Detect which cell encompasses the target text, then output its [x, y] center coordinate. 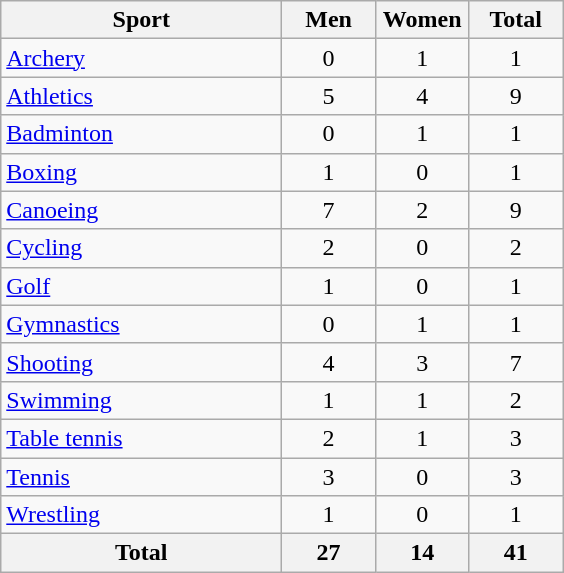
Golf [142, 286]
14 [422, 553]
Tennis [142, 477]
Athletics [142, 96]
Badminton [142, 134]
Gymnastics [142, 324]
Table tennis [142, 438]
Swimming [142, 400]
Boxing [142, 172]
Shooting [142, 362]
Archery [142, 58]
27 [329, 553]
Women [422, 20]
Cycling [142, 248]
5 [329, 96]
Men [329, 20]
Canoeing [142, 210]
Wrestling [142, 515]
Sport [142, 20]
41 [516, 553]
